For the text-containing cell, return its midpoint in [X, Y] coordinate format. 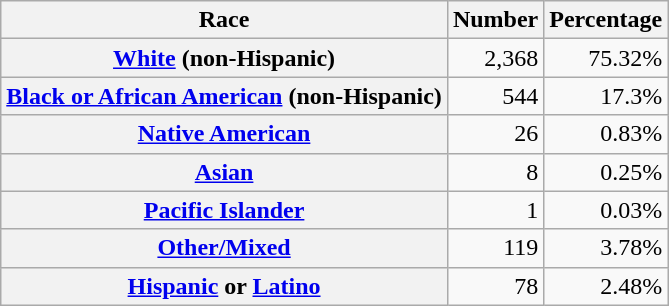
Percentage [606, 20]
Black or African American (non-Hispanic) [224, 96]
Native American [224, 134]
White (non-Hispanic) [224, 58]
544 [495, 96]
17.3% [606, 96]
0.83% [606, 134]
26 [495, 134]
0.03% [606, 210]
Hispanic or Latino [224, 286]
119 [495, 248]
Race [224, 20]
2,368 [495, 58]
Asian [224, 172]
3.78% [606, 248]
2.48% [606, 286]
75.32% [606, 58]
78 [495, 286]
Other/Mixed [224, 248]
0.25% [606, 172]
1 [495, 210]
8 [495, 172]
Number [495, 20]
Pacific Islander [224, 210]
